Extract the (x, y) coordinate from the center of the cell holding the provided text.  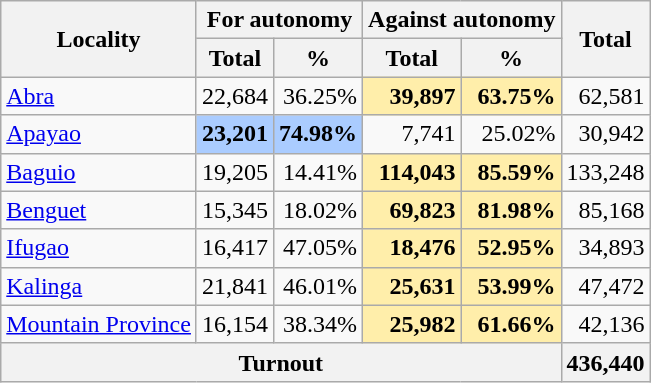
Turnout (281, 362)
16,417 (234, 248)
14.41% (318, 172)
Locality (99, 39)
74.98% (318, 134)
Abra (99, 96)
63.75% (511, 96)
18,476 (412, 248)
Apayao (99, 134)
47.05% (318, 248)
38.34% (318, 324)
15,345 (234, 210)
81.98% (511, 210)
25.02% (511, 134)
Benguet (99, 210)
69,823 (412, 210)
61.66% (511, 324)
39,897 (412, 96)
18.02% (318, 210)
42,136 (606, 324)
36.25% (318, 96)
22,684 (234, 96)
133,248 (606, 172)
Ifugao (99, 248)
436,440 (606, 362)
85.59% (511, 172)
25,631 (412, 286)
21,841 (234, 286)
19,205 (234, 172)
16,154 (234, 324)
85,168 (606, 210)
For autonomy (279, 20)
47,472 (606, 286)
23,201 (234, 134)
Baguio (99, 172)
Mountain Province (99, 324)
Against autonomy (462, 20)
30,942 (606, 134)
46.01% (318, 286)
52.95% (511, 248)
114,043 (412, 172)
Kalinga (99, 286)
34,893 (606, 248)
25,982 (412, 324)
53.99% (511, 286)
7,741 (412, 134)
62,581 (606, 96)
